Identify which cell holds the provided text, then report its [x, y] central coordinate. 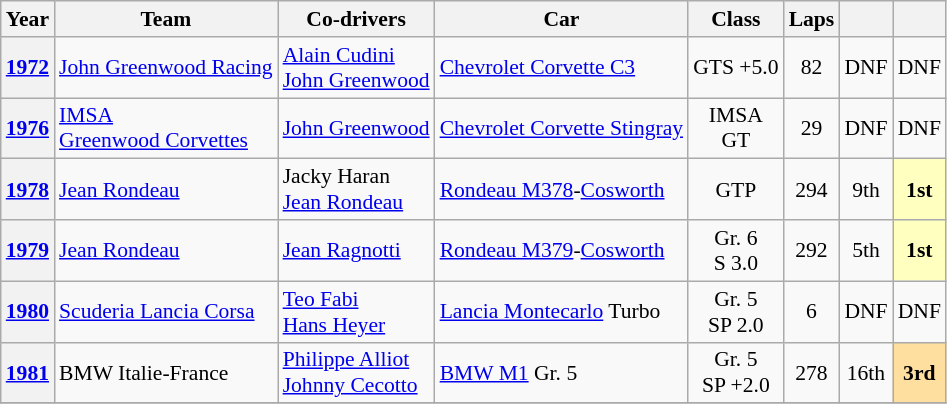
John Greenwood [356, 128]
1979 [28, 250]
Car [562, 19]
Jean Ragnotti [356, 250]
BMW Italie-France [166, 372]
1978 [28, 190]
John Greenwood Racing [166, 68]
29 [812, 128]
16th [866, 372]
1981 [28, 372]
3rd [920, 372]
Laps [812, 19]
Scuderia Lancia Corsa [166, 312]
5th [866, 250]
Team [166, 19]
1976 [28, 128]
1980 [28, 312]
Lancia Montecarlo Turbo [562, 312]
IMSA Greenwood Corvettes [166, 128]
82 [812, 68]
Gr. 6S 3.0 [736, 250]
Rondeau M378-Cosworth [562, 190]
Philippe Alliot Johnny Cecotto [356, 372]
IMSAGT [736, 128]
Alain Cudini John Greenwood [356, 68]
Gr. 5SP +2.0 [736, 372]
Year [28, 19]
9th [866, 190]
292 [812, 250]
1972 [28, 68]
294 [812, 190]
Rondeau M379-Cosworth [562, 250]
Gr. 5SP 2.0 [736, 312]
6 [812, 312]
Class [736, 19]
Teo Fabi Hans Heyer [356, 312]
278 [812, 372]
GTP [736, 190]
Chevrolet Corvette C3 [562, 68]
Co-drivers [356, 19]
Jacky Haran Jean Rondeau [356, 190]
GTS +5.0 [736, 68]
BMW M1 Gr. 5 [562, 372]
Chevrolet Corvette Stingray [562, 128]
